Locate the cell with the specified text and output its (x, y) center coordinate. 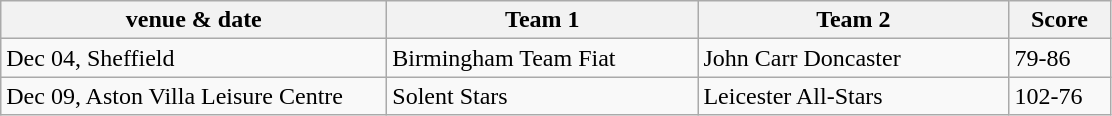
Birmingham Team Fiat (542, 58)
Team 1 (542, 20)
venue & date (194, 20)
Dec 09, Aston Villa Leisure Centre (194, 96)
102-76 (1060, 96)
Dec 04, Sheffield (194, 58)
Leicester All-Stars (854, 96)
79-86 (1060, 58)
Solent Stars (542, 96)
Team 2 (854, 20)
John Carr Doncaster (854, 58)
Score (1060, 20)
